Capture the cell that displays the provided text and extract its [X, Y] central coordinate. 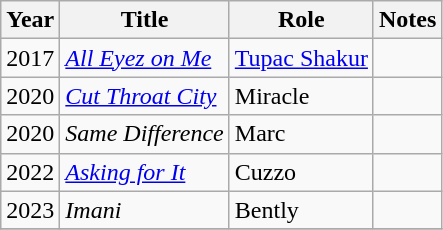
Notes [407, 20]
Asking for It [144, 172]
Cuzzo [301, 172]
Role [301, 20]
Tupac Shakur [301, 58]
Imani [144, 210]
2023 [30, 210]
Bently [301, 210]
Year [30, 20]
Marc [301, 134]
Miracle [301, 96]
2022 [30, 172]
2017 [30, 58]
Title [144, 20]
All Eyez on Me [144, 58]
Cut Throat City [144, 96]
Same Difference [144, 134]
